Search for the cell housing the specified text and yield its (x, y) center coordinate. 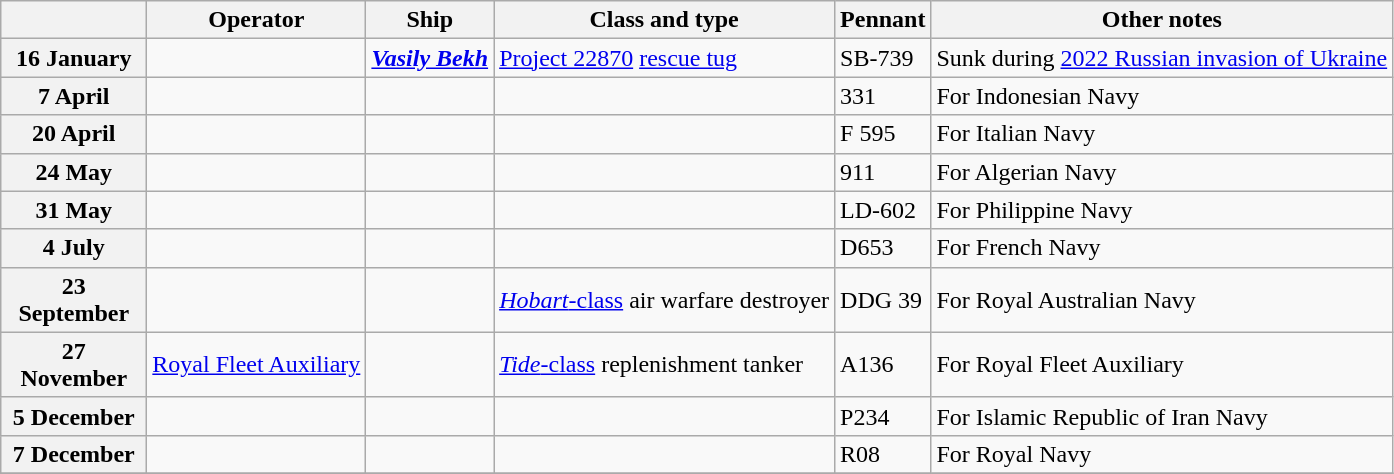
331 (883, 96)
Class and type (664, 20)
Other notes (1162, 20)
Tide-class replenishment tanker (664, 364)
7 December (74, 454)
Royal Fleet Auxiliary (256, 364)
For Algerian Navy (1162, 172)
5 December (74, 416)
16 January (74, 58)
DDG 39 (883, 300)
Pennant (883, 20)
A136 (883, 364)
24 May (74, 172)
20 April (74, 134)
For Royal Australian Navy (1162, 300)
SB-739 (883, 58)
7 April (74, 96)
Operator (256, 20)
R08 (883, 454)
For Royal Fleet Auxiliary (1162, 364)
P234 (883, 416)
4 July (74, 248)
For Indonesian Navy (1162, 96)
31 May (74, 210)
D653 (883, 248)
Project 22870 rescue tug (664, 58)
23 September (74, 300)
Sunk during 2022 Russian invasion of Ukraine (1162, 58)
Vasily Bekh (430, 58)
For French Navy (1162, 248)
F 595 (883, 134)
27 November (74, 364)
For Islamic Republic of Iran Navy (1162, 416)
For Royal Navy (1162, 454)
Ship (430, 20)
For Philippine Navy (1162, 210)
Hobart-class air warfare destroyer (664, 300)
LD-602 (883, 210)
For Italian Navy (1162, 134)
911 (883, 172)
